Output the (x, y) coordinate of the center of the cell containing the given text.  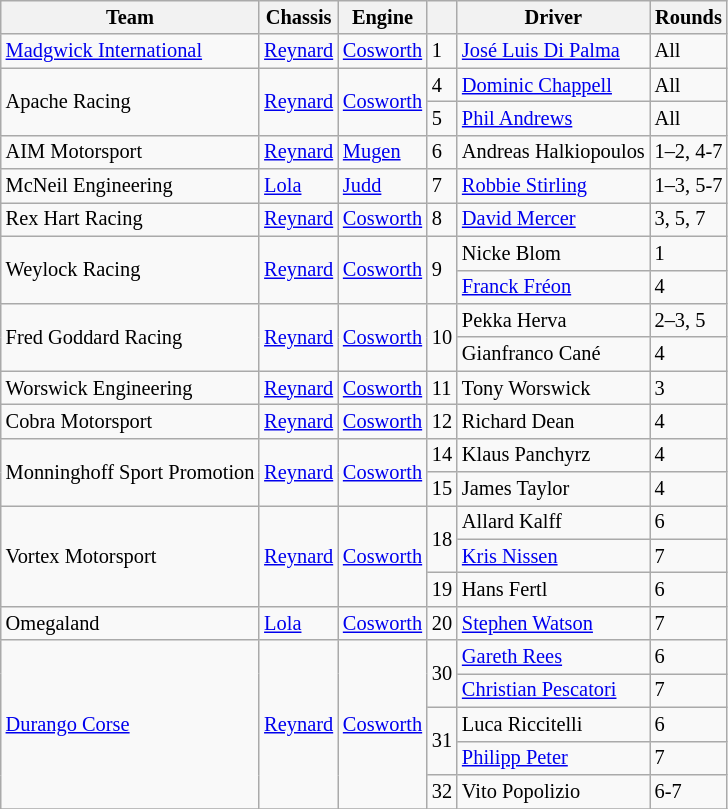
Rex Hart Racing (130, 219)
1–2, 4-7 (689, 152)
Judd (382, 186)
Andreas Halkiopoulos (554, 152)
5 (442, 118)
19 (442, 589)
Vortex Motorsport (130, 556)
Stephen Watson (554, 623)
Mugen (382, 152)
Driver (554, 17)
Cobra Motorsport (130, 421)
2–3, 5 (689, 320)
30 (442, 674)
1–3, 5-7 (689, 186)
Dominic Chappell (554, 85)
3 (689, 388)
AIM Motorsport (130, 152)
Madgwick International (130, 51)
Klaus Panchyrz (554, 455)
Phil Andrews (554, 118)
Luca Riccitelli (554, 724)
6-7 (689, 791)
Durango Corse (130, 724)
11 (442, 388)
Kris Nissen (554, 556)
32 (442, 791)
9 (442, 270)
Weylock Racing (130, 270)
Richard Dean (554, 421)
Robbie Stirling (554, 186)
12 (442, 421)
Gianfranco Cané (554, 354)
Worswick Engineering (130, 388)
James Taylor (554, 489)
14 (442, 455)
Vito Popolizio (554, 791)
15 (442, 489)
31 (442, 740)
18 (442, 538)
Allard Kalff (554, 522)
Chassis (298, 17)
Hans Fertl (554, 589)
Nicke Blom (554, 253)
Franck Fréon (554, 287)
3, 5, 7 (689, 219)
Fred Goddard Racing (130, 336)
Christian Pescatori (554, 690)
Apache Racing (130, 102)
8 (442, 219)
Pekka Herva (554, 320)
McNeil Engineering (130, 186)
Gareth Rees (554, 657)
Team (130, 17)
José Luis Di Palma (554, 51)
Rounds (689, 17)
David Mercer (554, 219)
Monninghoff Sport Promotion (130, 472)
Philipp Peter (554, 758)
10 (442, 336)
Engine (382, 17)
Tony Worswick (554, 388)
20 (442, 623)
Omegaland (130, 623)
